Identify which cell holds the provided text, then report its (X, Y) central coordinate. 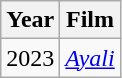
2023 (30, 58)
Film (90, 20)
Ayali (90, 58)
Year (30, 20)
